Output the [x, y] coordinate of the center of the cell containing the given text.  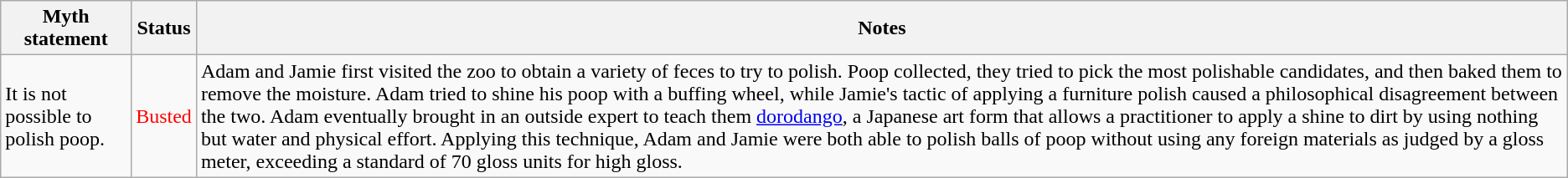
Notes [881, 28]
Status [164, 28]
Busted [164, 116]
It is not possible to polish poop. [66, 116]
Myth statement [66, 28]
